Capture the cell that displays the provided text and extract its (X, Y) central coordinate. 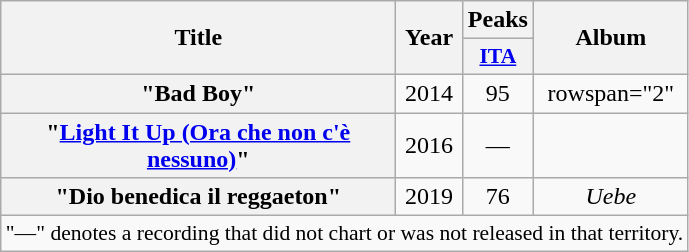
Year (430, 38)
rowspan="2" (610, 93)
Peaks (498, 20)
"Bad Boy" (198, 93)
Uebe (610, 197)
Title (198, 38)
"Dio benedica il reggaeton" (198, 197)
76 (498, 197)
95 (498, 93)
2014 (430, 93)
2016 (430, 144)
— (498, 144)
"Light It Up (Ora che non c'è nessuno)" (198, 144)
"—" denotes a recording that did not chart or was not released in that territory. (345, 234)
ITA (498, 57)
Album (610, 38)
2019 (430, 197)
